Scan for the cell matching the given text and deliver its [X, Y] coordinate at center. 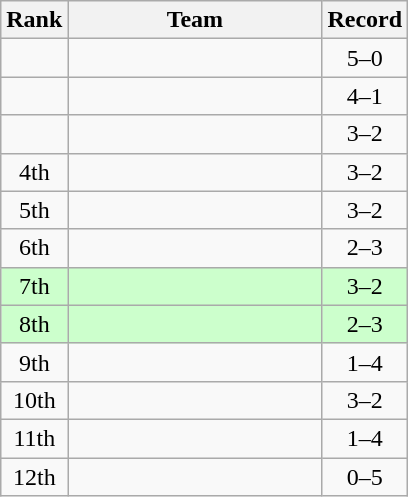
11th [34, 438]
9th [34, 362]
0–5 [365, 477]
7th [34, 286]
5th [34, 210]
5–0 [365, 58]
Record [365, 20]
8th [34, 324]
Team [195, 20]
4th [34, 172]
Rank [34, 20]
6th [34, 248]
4–1 [365, 96]
10th [34, 400]
12th [34, 477]
